Provide the [X, Y] coordinate of the cell's center where the given text is located.  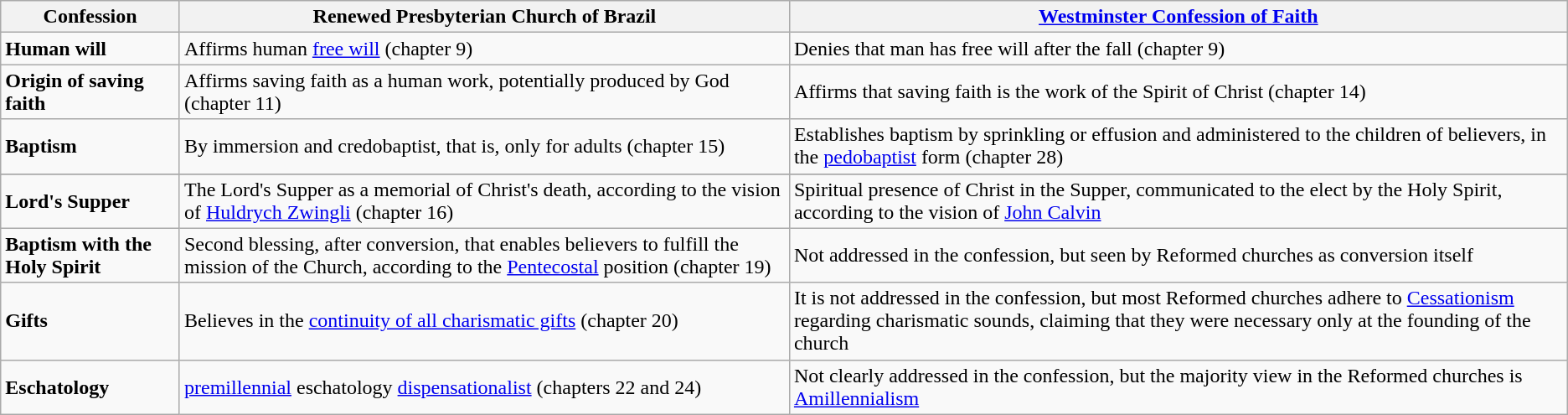
Believes in the continuity of all charismatic gifts (chapter 20) [484, 321]
Lord's Supper [90, 201]
Affirms that saving faith is the work of the Spirit of Christ (chapter 14) [1178, 92]
Westminster Confession of Faith [1178, 17]
Renewed Presbyterian Church of Brazil [484, 17]
Baptism with the Holy Spirit [90, 255]
Human will [90, 49]
Spiritual presence of Christ in the Supper, communicated to the elect by the Holy Spirit, according to the vision of John Calvin [1178, 201]
Establishes baptism by sprinkling or effusion and administered to the children of believers, in the pedobaptist form (chapter 28) [1178, 146]
Confession [90, 17]
Gifts [90, 321]
Second blessing, after conversion, that enables believers to fulfill the mission of the Church, according to the Pentecostal position (chapter 19) [484, 255]
By immersion and credobaptist, that is, only for adults (chapter 15) [484, 146]
The Lord's Supper as a memorial of Christ's death, according to the vision of Huldrych Zwingli (chapter 16) [484, 201]
Eschatology [90, 387]
Affirms saving faith as a human work, potentially produced by God (chapter 11) [484, 92]
Denies that man has free will after the fall (chapter 9) [1178, 49]
Affirms human free will (chapter 9) [484, 49]
premillennial eschatology dispensationalist (chapters 22 and 24) [484, 387]
Not addressed in the confession, but seen by Reformed churches as conversion itself [1178, 255]
Baptism [90, 146]
Origin of saving faith [90, 92]
Not clearly addressed in the confession, but the majority view in the Reformed churches is Amillennialism [1178, 387]
